Detect which cell encompasses the target text, then output its [x, y] center coordinate. 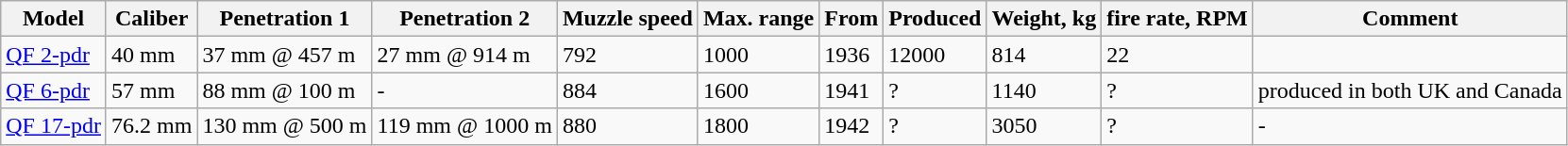
1600 [758, 90]
Penetration 2 [464, 19]
produced in both UK and Canada [1410, 90]
57 mm [151, 90]
QF 2-pdr [54, 55]
814 [1044, 55]
1000 [758, 55]
Max. range [758, 19]
1800 [758, 126]
88 mm @ 100 m [285, 90]
fire rate, RPM [1178, 19]
Comment [1410, 19]
792 [627, 55]
27 mm @ 914 m [464, 55]
1942 [851, 126]
Penetration 1 [285, 19]
Model [54, 19]
880 [627, 126]
1936 [851, 55]
Caliber [151, 19]
76.2 mm [151, 126]
119 mm @ 1000 m [464, 126]
130 mm @ 500 m [285, 126]
1140 [1044, 90]
From [851, 19]
884 [627, 90]
12000 [935, 55]
QF 17-pdr [54, 126]
Produced [935, 19]
1941 [851, 90]
22 [1178, 55]
Muzzle speed [627, 19]
40 mm [151, 55]
3050 [1044, 126]
QF 6-pdr [54, 90]
37 mm @ 457 m [285, 55]
Weight, kg [1044, 19]
